For the text-containing cell, return its midpoint in (x, y) coordinate format. 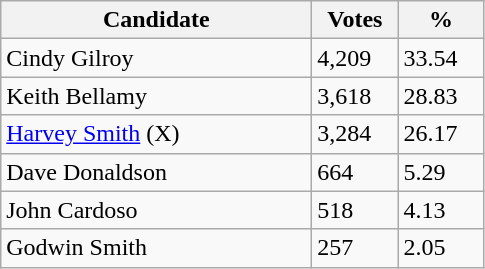
Keith Bellamy (156, 96)
4,209 (355, 58)
3,284 (355, 134)
3,618 (355, 96)
Godwin Smith (156, 248)
Candidate (156, 20)
2.05 (441, 248)
33.54 (441, 58)
% (441, 20)
Votes (355, 20)
Dave Donaldson (156, 172)
26.17 (441, 134)
Harvey Smith (X) (156, 134)
John Cardoso (156, 210)
28.83 (441, 96)
518 (355, 210)
5.29 (441, 172)
664 (355, 172)
Cindy Gilroy (156, 58)
4.13 (441, 210)
257 (355, 248)
